Pinpoint the cell where the given text exists, returning its (x, y) midpoint coordinate. 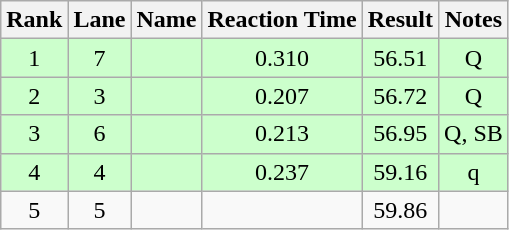
Lane (100, 20)
Reaction Time (282, 20)
Q, SB (474, 134)
1 (34, 58)
2 (34, 96)
0.213 (282, 134)
59.86 (400, 210)
56.51 (400, 58)
0.207 (282, 96)
56.72 (400, 96)
7 (100, 58)
0.310 (282, 58)
Rank (34, 20)
Result (400, 20)
59.16 (400, 172)
Name (166, 20)
6 (100, 134)
0.237 (282, 172)
q (474, 172)
Notes (474, 20)
56.95 (400, 134)
